Provide the [X, Y] coordinate of the cell's center where the given text is located.  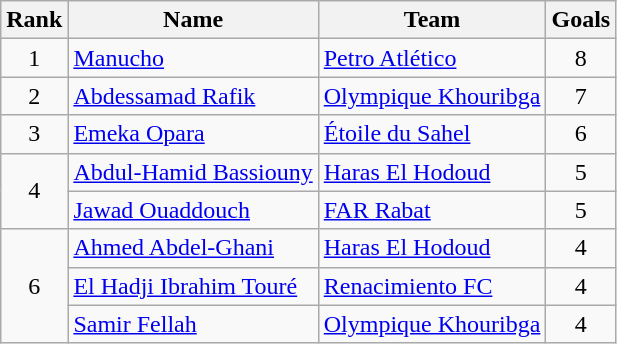
Team [432, 20]
2 [34, 96]
Renacimiento FC [432, 286]
Jawad Ouaddouch [193, 210]
Samir Fellah [193, 324]
Emeka Opara [193, 134]
FAR Rabat [432, 210]
Abdessamad Rafik [193, 96]
Rank [34, 20]
Goals [581, 20]
Étoile du Sahel [432, 134]
Petro Atlético [432, 58]
Ahmed Abdel-Ghani [193, 248]
8 [581, 58]
Name [193, 20]
1 [34, 58]
Manucho [193, 58]
Abdul-Hamid Bassiouny [193, 172]
3 [34, 134]
7 [581, 96]
El Hadji Ibrahim Touré [193, 286]
